Output the [X, Y] coordinate of the center of the cell containing the given text.  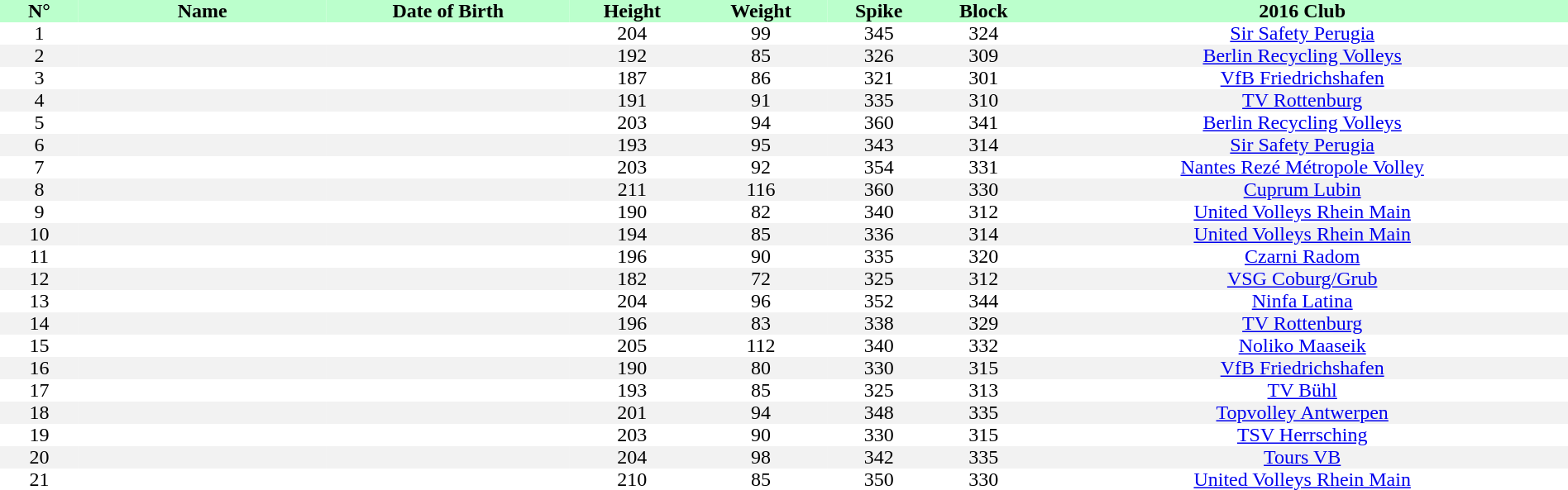
1 [40, 33]
Name [203, 12]
17 [40, 390]
201 [632, 413]
Topvolley Antwerpen [1302, 413]
91 [761, 101]
Noliko Maaseik [1302, 345]
182 [632, 279]
332 [983, 345]
16 [40, 369]
205 [632, 345]
12 [40, 279]
354 [878, 167]
96 [761, 301]
6 [40, 145]
10 [40, 235]
352 [878, 301]
Czarni Radom [1302, 256]
336 [878, 235]
7 [40, 167]
8 [40, 190]
N° [40, 12]
83 [761, 324]
310 [983, 101]
338 [878, 324]
Ninfa Latina [1302, 301]
321 [878, 78]
341 [983, 122]
5 [40, 122]
99 [761, 33]
80 [761, 369]
2 [40, 56]
Block [983, 12]
329 [983, 324]
191 [632, 101]
Nantes Rezé Métropole Volley [1302, 167]
Tours VB [1302, 458]
98 [761, 458]
313 [983, 390]
82 [761, 212]
Date of Birth [448, 12]
18 [40, 413]
TSV Herrsching [1302, 435]
95 [761, 145]
13 [40, 301]
116 [761, 190]
187 [632, 78]
86 [761, 78]
320 [983, 256]
11 [40, 256]
309 [983, 56]
4 [40, 101]
112 [761, 345]
3 [40, 78]
20 [40, 458]
Height [632, 12]
348 [878, 413]
301 [983, 78]
Spike [878, 12]
92 [761, 167]
14 [40, 324]
19 [40, 435]
72 [761, 279]
192 [632, 56]
331 [983, 167]
211 [632, 190]
Cuprum Lubin [1302, 190]
15 [40, 345]
344 [983, 301]
324 [983, 33]
194 [632, 235]
Weight [761, 12]
VSG Coburg/Grub [1302, 279]
343 [878, 145]
9 [40, 212]
342 [878, 458]
2016 Club [1302, 12]
345 [878, 33]
326 [878, 56]
TV Bühl [1302, 390]
